Provide the [X, Y] coordinate of the cell's center where the given text is located.  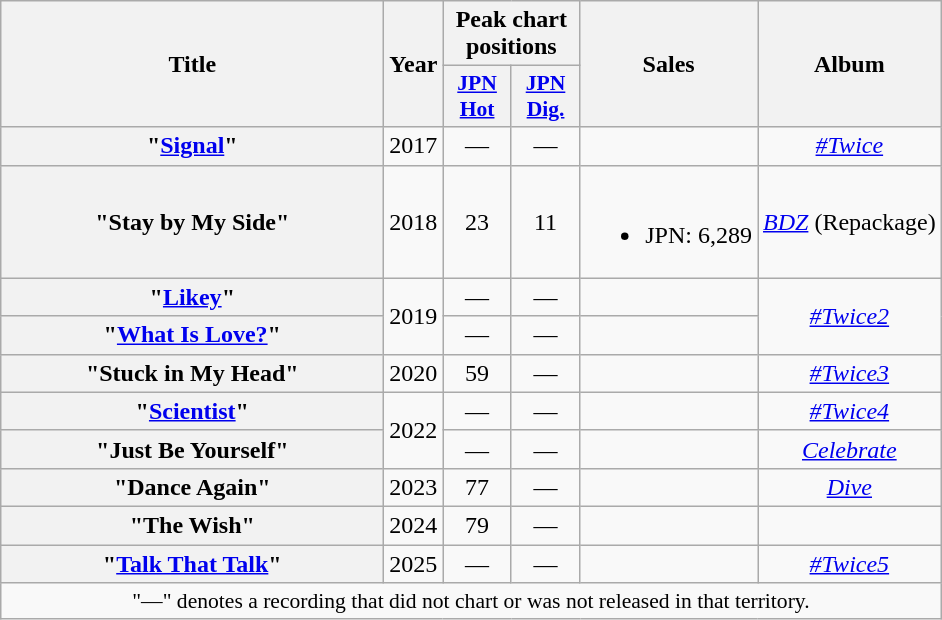
"—" denotes a recording that did not chart or was not released in that territory. [471, 601]
"Stuck in My Head" [192, 373]
#Twice [850, 146]
"Likey" [192, 297]
"Just Be Yourself" [192, 449]
2017 [414, 146]
2025 [414, 563]
Dive [850, 487]
JPN Hot [477, 96]
77 [477, 487]
BDZ (Repackage) [850, 222]
2022 [414, 430]
"Signal" [192, 146]
"Scientist" [192, 411]
Year [414, 64]
"Talk That Talk" [192, 563]
2020 [414, 373]
79 [477, 525]
2019 [414, 316]
2024 [414, 525]
#Twice5 [850, 563]
"What Is Love?" [192, 335]
23 [477, 222]
59 [477, 373]
2023 [414, 487]
Celebrate [850, 449]
#Twice3 [850, 373]
JPN Dig. [545, 96]
"The Wish" [192, 525]
"Dance Again" [192, 487]
Title [192, 64]
2018 [414, 222]
#Twice2 [850, 316]
"Stay by My Side" [192, 222]
Sales [669, 64]
#Twice4 [850, 411]
Album [850, 64]
JPN: 6,289 [669, 222]
Peak chart positions [512, 34]
11 [545, 222]
